Capture the cell that displays the provided text and extract its (x, y) central coordinate. 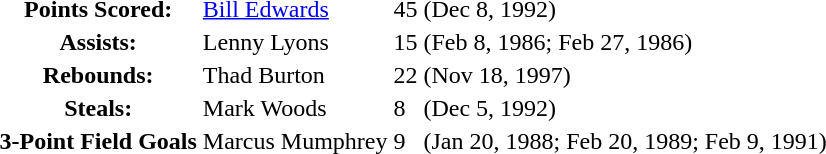
15 (406, 42)
22 (406, 75)
8 (406, 108)
Thad Burton (295, 75)
Mark Woods (295, 108)
Lenny Lyons (295, 42)
